Extract the (x, y) coordinate from the center of the cell holding the provided text.  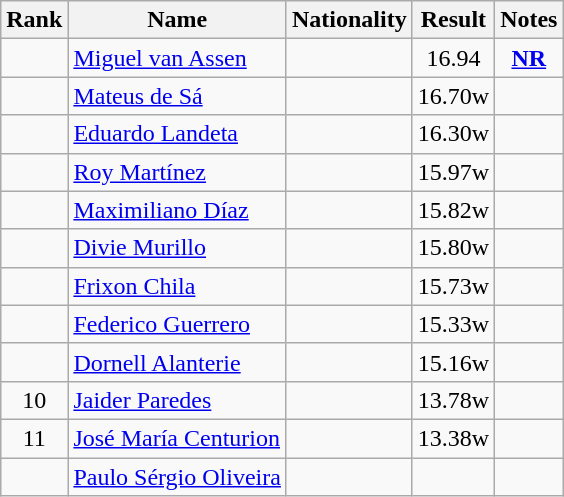
16.94 (453, 58)
Roy Martínez (178, 172)
16.70w (453, 96)
Name (178, 20)
Eduardo Landeta (178, 134)
16.30w (453, 134)
15.33w (453, 324)
10 (34, 400)
Federico Guerrero (178, 324)
15.73w (453, 286)
Result (453, 20)
Nationality (349, 20)
11 (34, 438)
Miguel van Assen (178, 58)
15.16w (453, 362)
Paulo Sérgio Oliveira (178, 477)
Mateus de Sá (178, 96)
Notes (529, 20)
José María Centurion (178, 438)
Rank (34, 20)
15.97w (453, 172)
Divie Murillo (178, 248)
Dornell Alanterie (178, 362)
15.82w (453, 210)
13.78w (453, 400)
15.80w (453, 248)
Frixon Chila (178, 286)
Maximiliano Díaz (178, 210)
NR (529, 58)
13.38w (453, 438)
Jaider Paredes (178, 400)
